Provide the [X, Y] coordinate of the cell's center where the given text is located.  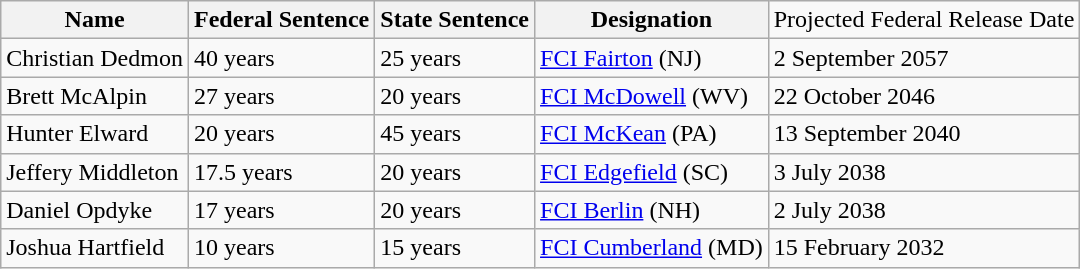
17.5 years [281, 172]
40 years [281, 58]
Projected Federal Release Date [924, 20]
FCI Edgefield (SC) [652, 172]
FCI Fairton (NJ) [652, 58]
17 years [281, 210]
FCI McKean (PA) [652, 134]
27 years [281, 96]
State Sentence [455, 20]
13 September 2040 [924, 134]
Federal Sentence [281, 20]
3 July 2038 [924, 172]
25 years [455, 58]
22 October 2046 [924, 96]
Designation [652, 20]
Jeffery Middleton [95, 172]
Daniel Opdyke [95, 210]
FCI Cumberland (MD) [652, 248]
15 years [455, 248]
FCI McDowell (WV) [652, 96]
FCI Berlin (NH) [652, 210]
Name [95, 20]
10 years [281, 248]
Joshua Hartfield [95, 248]
2 July 2038 [924, 210]
Christian Dedmon [95, 58]
Hunter Elward [95, 134]
15 February 2032 [924, 248]
45 years [455, 134]
2 September 2057 [924, 58]
Brett McAlpin [95, 96]
